From the cell containing the given text, extract its center point as (X, Y) coordinate. 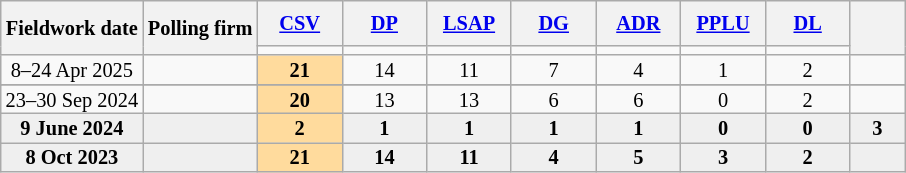
8 Oct 2023 (72, 156)
20 (300, 98)
Fieldwork date (72, 28)
LSAP (470, 22)
DP (384, 22)
5 (638, 156)
CSV (300, 22)
Polling firm (200, 28)
7 (554, 70)
9 June 2024 (72, 128)
8–24 Apr 2025 (72, 70)
DG (554, 22)
PPLU (724, 22)
DL (808, 22)
23–30 Sep 2024 (72, 98)
ADR (638, 22)
